Determine the (x, y) coordinate at the center of the cell enclosing the given text.  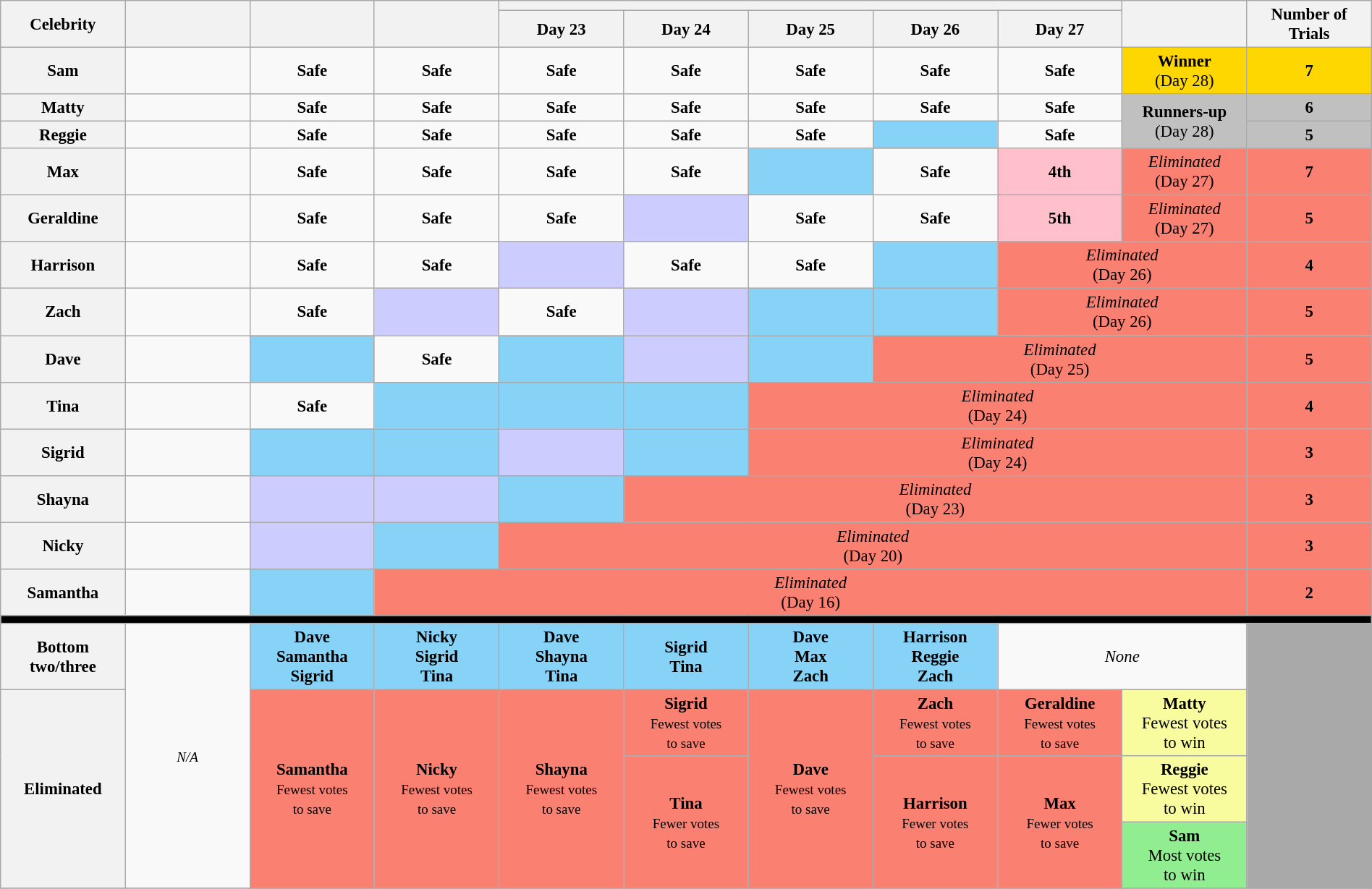
DaveSamanthaSigrid (312, 657)
Winner(Day 28) (1185, 71)
Shayna (63, 499)
N/A (187, 756)
5th (1059, 218)
Day 23 (562, 29)
GeraldineFewest votesto save (1059, 723)
4th (1059, 172)
Day 25 (810, 29)
Bottom two/three (63, 657)
Celebrity (63, 25)
MattyFewest votes to win (1185, 723)
Eliminated(Day 23) (935, 499)
ShaynaFewest votesto save (562, 788)
ZachFewest votesto save (935, 723)
Harrison (63, 265)
Max (63, 172)
Nicky (63, 545)
Tina (63, 405)
HarrisonFewer votesto save (935, 822)
6 (1309, 108)
Samantha (63, 593)
SigridTina (686, 657)
DaveShaynaTina (562, 657)
None (1122, 657)
HarrisonReggieZach (935, 657)
Matty (63, 108)
SigridFewest votesto save (686, 723)
Day 26 (935, 29)
Dave (63, 359)
Sam (63, 71)
TinaFewer votesto save (686, 822)
NickyFewest votesto save (436, 788)
Runners-up(Day 28) (1185, 122)
MaxFewer votesto save (1059, 822)
Zach (63, 312)
Eliminated (63, 788)
Day 27 (1059, 29)
Eliminated(Day 25) (1059, 359)
Sigrid (63, 453)
Day 24 (686, 29)
SamMost votes to win (1185, 856)
SamanthaFewest votesto save (312, 788)
NickySigridTina (436, 657)
ReggieFewest votes to win (1185, 789)
2 (1309, 593)
Geraldine (63, 218)
Number of Trials (1309, 25)
DaveMaxZach (810, 657)
Eliminated(Day 16) (810, 593)
Eliminated(Day 20) (873, 545)
Reggie (63, 135)
DaveFewest votesto save (810, 788)
